Return [X, Y] of the center of cell containing provided text 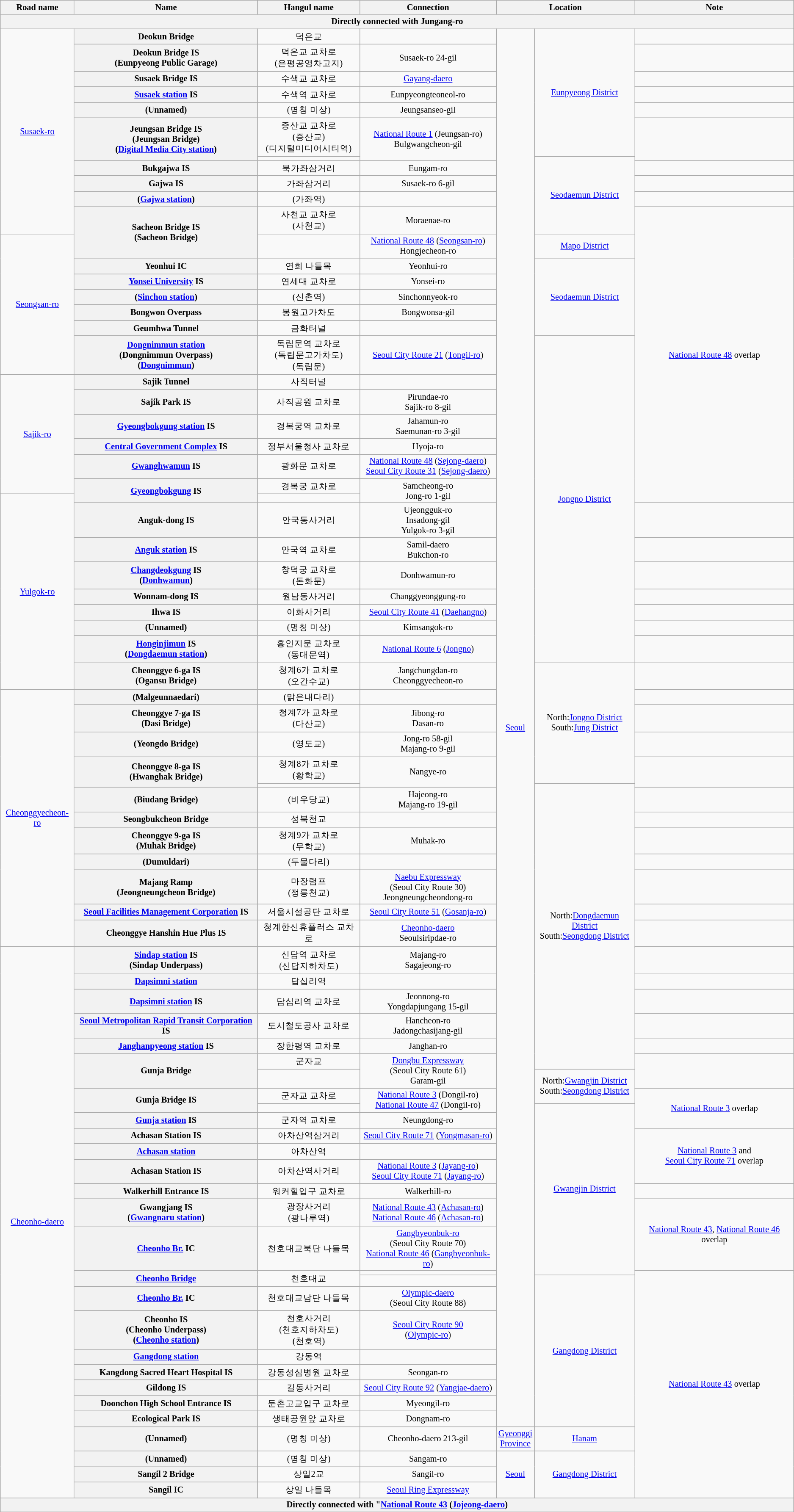
이화사거리 [309, 612]
Janghan-ro [428, 1046]
강동성심병원 교차로 [309, 1372]
Kimsangok-ro [428, 627]
Achasan station [166, 1151]
Yeonhui-ro [428, 266]
Yulgok-ro [37, 591]
Sangil IC [166, 1490]
National Route 3 andSeoul City Route 71 overlap [714, 1156]
Jeungsanseo-gil [428, 110]
Hancheon-roJadongchasijang-gil [428, 1026]
청계9가 교차로(무학교) [309, 840]
아차산역삼거리 [309, 1136]
Road name [37, 7]
North:Gwangjin DistrictSouth:Seongdong District [584, 1086]
Nangye-ro [428, 771]
National Route 6 (Jongno) [428, 649]
Eunpyeong District [584, 92]
흥인지문 교차로(동대문역) [309, 649]
(Yeongdo Bridge) [166, 744]
Sangil-ro [428, 1474]
Seoul City Route 92 (Yangjae-daero) [428, 1388]
Bukgajwa IS [166, 168]
Kangdong Sacred Heart Hospital IS [166, 1372]
사직터널 [309, 382]
Neungdong-ro [428, 1120]
Cheonggye 9-ga IS(Muhak Bridge) [166, 840]
Seoul City Route 90(Olympic-ro) [428, 1330]
Seoul Facilities Management Corporation IS [166, 912]
신답역 교차로(신답지하차도) [309, 960]
광장사거리(광나루역) [309, 1212]
가좌삼거리 [309, 184]
Dapsimni station [166, 981]
National Route 3 (Jayang-ro)Seoul City Route 71 (Jayang-ro) [428, 1171]
Pirundae-roSajik-ro 8-gil [428, 402]
워커힐입구 교차로 [309, 1191]
청계한신휴플러스 교차로 [309, 933]
Jeonnong-roYongdapjungang 15-gil [428, 1001]
North:Jongno DistrictSouth:Jung District [584, 722]
Gangdong station [166, 1357]
Seoul City Route 51 (Gosanja-ro) [428, 912]
Cheonggye 8-ga IS(Hwanghak Bridge) [166, 771]
Janghanpyeong station IS [166, 1046]
National Route 48 (Sejong-daero)Seoul City Route 31 (Sejong-daero) [428, 466]
덕은교 교차로(은평공영차고지) [309, 58]
Ihwa IS [166, 612]
Bongwonsa-gil [428, 312]
Sangil 2 Bridge [166, 1474]
Wonnam-dong IS [166, 596]
Ujeongguk-roInsadong-gilYulgok-ro 3-gil [428, 520]
청계6가 교차로(오간수교) [309, 676]
아차산역사거리 [309, 1171]
답십리역 교차로 [309, 1001]
상일 나들목 [309, 1490]
도시철도공사 교차로 [309, 1026]
장한평역 교차로 [309, 1046]
Changgyeonggung-ro [428, 596]
Majang-roSagajeong-ro [428, 960]
Sajik Tunnel [166, 382]
Geumhwa Tunnel [166, 328]
사직공원 교차로 [309, 402]
Gunja station IS [166, 1120]
Cheonggye 6-ga IS(Ogansu Bridge) [166, 676]
수색역 교차로 [309, 95]
군자역 교차로 [309, 1120]
아차산역 [309, 1151]
Note [714, 7]
(Biudang Bridge) [166, 799]
National Route 3 (Dongil-ro) National Route 47 (Dongil-ro) [428, 1100]
Majang Ramp(Jeongneungcheon Bridge) [166, 887]
금화터널 [309, 328]
Jongno District [584, 499]
Dongbu Expressway(Seoul City Route 61)Garam-gil [428, 1071]
Jibong-roDasan-ro [428, 718]
서울시설공단 교차로 [309, 912]
덕은교 [309, 36]
National Route 48 overlap [714, 355]
Susaek-ro [37, 131]
Central Government Complex IS [166, 446]
Jahamun-roSaemunan-ro 3-gil [428, 426]
Gwanghwamun IS [166, 466]
Sajik-ro [37, 434]
Yonsei-ro [428, 281]
Cheonggye 7-ga IS(Dasi Bridge) [166, 718]
Olympic-daero(Seoul City Route 88) [428, 1298]
광화문 교차로 [309, 466]
Yeonhui IC [166, 266]
(영도교) [309, 744]
천호대교북단 나들목 [309, 1248]
North:Dongdaemun DistrictSouth:Seongdong District [584, 926]
Cheonho-daeroSeoulsiripdae-ro [428, 933]
Dongnimmun station(Dongnimmun Overpass)(Dongnimmun) [166, 355]
경복궁 교차로 [309, 486]
경복궁역 교차로 [309, 426]
Hajeong-roMajang-ro 19-gil [428, 799]
Moraenae-ro [428, 220]
Hanam [584, 1439]
군자교 교차로 [309, 1096]
Bongwon Overpass [166, 312]
Hyoja-ro [428, 446]
Gwangjang IS(Gwangnaru station) [166, 1212]
Gyeonggi Province [515, 1439]
(가좌역) [309, 199]
연희 나들목 [309, 266]
Seoul Ring Expressway [428, 1490]
Cheonho-daero [37, 1222]
창덕궁 교차로(돈화문) [309, 575]
Seoul City Route 41 (Daehangno) [428, 612]
Doonchon High School Entrance IS [166, 1403]
Cheonho IS(Cheonho Underpass)(Cheonho station) [166, 1330]
Deokun Bridge IS(Eunpyeong Public Garage) [166, 58]
Ecological Park IS [166, 1418]
Gyeongbokgung IS [166, 491]
Samcheong-roJong-ro 1-gil [428, 491]
Name [166, 7]
Sacheon Bridge IS(Sacheon Bridge) [166, 232]
사천교 교차로(사천교) [309, 220]
Susaek-ro 24-gil [428, 58]
안국동사거리 [309, 520]
Sangam-ro [428, 1459]
마장램프(정릉천교) [309, 887]
독립문역 교차로(독립문고가차도)(독립문) [309, 355]
Muhak-ro [428, 840]
(신촌역) [309, 297]
정부서울청사 교차로 [309, 446]
안국역 교차로 [309, 550]
National Route 3 overlap [714, 1108]
National Route 48 (Seongsan-ro)Hongjecheon-ro [428, 246]
둔촌고교입구 교차로 [309, 1403]
증산교 교차로(증산교)(디지털미디어시티역) [309, 137]
Sinchonnyeok-ro [428, 297]
Seoul Metropolitan Rapid Transit Corporation IS [166, 1026]
(두물다리) [309, 862]
Location [566, 7]
Donhwamun-ro [428, 575]
Seoul City Route 71 (Yongmasan-ro) [428, 1136]
답십리역 [309, 981]
Naebu Expressway(Seoul City Route 30)Jeongneungcheondong-ro [428, 887]
Directly connected with "National Route 43 (Jojeong-daero) [397, 1505]
Directly connected with Jungang-ro [397, 22]
생태공원앞 교차로 [309, 1418]
Jangchungdan-roCheonggyecheon-ro [428, 676]
Cheonggye Hanshin Hue Plus IS [166, 933]
봉원고가차도 [309, 312]
천호사거리(천호지하차도)(천호역) [309, 1330]
Anguk station IS [166, 550]
천호대교남단 나들목 [309, 1298]
Gayang-daero [428, 79]
Seoul City Route 21 (Tongil-ro) [428, 355]
청계8가 교차로(황학교) [309, 770]
(맑은내다리) [309, 697]
Sindap station IS(Sindap Underpass) [166, 960]
Connection [428, 7]
Cheonho Bridge [166, 1279]
청계7가 교차로(다산교) [309, 718]
Samil-daeroBukchon-ro [428, 550]
수색교 교차로 [309, 79]
Seongbukcheon Bridge [166, 820]
Eungam-ro [428, 168]
National Route 43 (Achasan-ro) National Route 46 (Achasan-ro) [428, 1212]
Walkerhill-ro [428, 1191]
Anguk-dong IS [166, 520]
Gyeongbokgung station IS [166, 426]
National Route 43, National Route 46 overlap [714, 1235]
Seongsan-ro [37, 304]
(Malgeunnaedari) [166, 697]
강동역 [309, 1357]
Gunja Bridge IS [166, 1100]
Yonsei University IS [166, 281]
Honginjimun IS(Dongdaemun station) [166, 649]
성북천교 [309, 820]
Eunpyeongteoneol-ro [428, 95]
천호대교 [309, 1279]
Gwangjin District [584, 1189]
Jong-ro 58-gilMajang-ro 9-gil [428, 744]
Deokun Bridge [166, 36]
Gangbyeonbuk-ro(Seoul City Route 70) National Route 46 (Gangbyeonbuk-ro) [428, 1248]
Changdeokgung IS(Donhwamun) [166, 575]
(Dumuldari) [166, 862]
Susaek-ro 6-gil [428, 184]
Walkerhill Entrance IS [166, 1191]
Mapo District [584, 246]
Susaek station IS [166, 95]
북가좌삼거리 [309, 168]
National Route 43 overlap [714, 1384]
Dongnam-ro [428, 1418]
원남동사거리 [309, 596]
군자교 [309, 1061]
(Gajwa station) [166, 199]
(비우당교) [309, 799]
Sajik Park IS [166, 402]
Jeungsan Bridge IS(Jeungsan Bridge)(Digital Media City station) [166, 139]
National Route 1 (Jeungsan-ro)Bulgwangcheon-gil [428, 139]
Susaek Bridge IS [166, 79]
(Sinchon station) [166, 297]
Gildong IS [166, 1388]
길동사거리 [309, 1388]
Gajwa IS [166, 184]
연세대 교차로 [309, 281]
Cheonho-daero 213-gil [428, 1439]
Gunja Bridge [166, 1071]
Seongan-ro [428, 1372]
상일2교 [309, 1474]
Hangul name [309, 7]
Dapsimni station IS [166, 1001]
Cheonggyecheon-ro [37, 818]
Myeongil-ro [428, 1403]
